Provide the [x, y] coordinate of the cell's center where the given text is located.  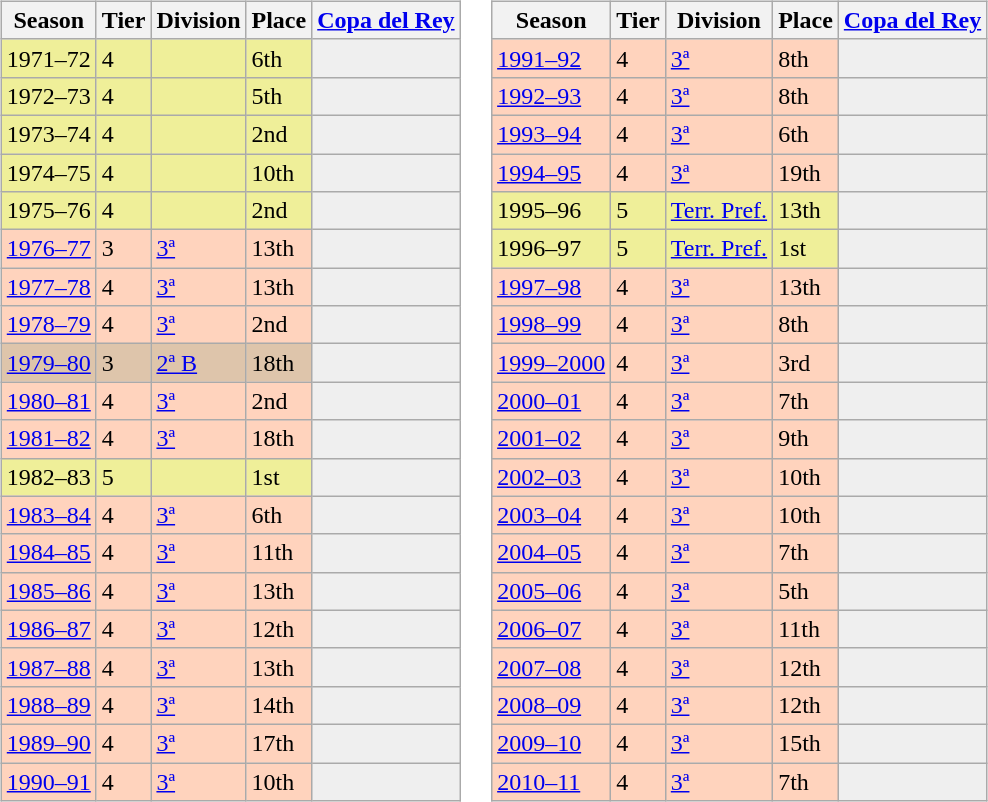
9th [806, 439]
2000–01 [552, 401]
2009–10 [552, 743]
1995–96 [552, 211]
1994–95 [552, 173]
1980–81 [48, 401]
1998–99 [552, 325]
1993–94 [552, 134]
1979–80 [48, 363]
1996–97 [552, 249]
1992–93 [552, 96]
1971–72 [48, 58]
1975–76 [48, 211]
2ª B [198, 363]
19th [806, 173]
1991–92 [552, 58]
1999–2000 [552, 363]
1982–83 [48, 477]
1989–90 [48, 743]
2010–11 [552, 781]
2003–04 [552, 515]
1973–74 [48, 134]
17th [279, 743]
2002–03 [552, 477]
2006–07 [552, 629]
14th [279, 705]
1976–77 [48, 249]
15th [806, 743]
2004–05 [552, 553]
1997–98 [552, 287]
1974–75 [48, 173]
1981–82 [48, 439]
1987–88 [48, 667]
1983–84 [48, 515]
2007–08 [552, 667]
1986–87 [48, 629]
1984–85 [48, 553]
1990–91 [48, 781]
3rd [806, 363]
2005–06 [552, 591]
1978–79 [48, 325]
1985–86 [48, 591]
1977–78 [48, 287]
1972–73 [48, 96]
2001–02 [552, 439]
2008–09 [552, 705]
1988–89 [48, 705]
